Pinpoint the cell where the given text exists, returning its (X, Y) midpoint coordinate. 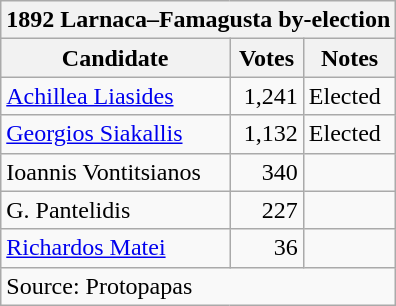
Ioannis Vontitsianos (116, 172)
Achillea Liasides (116, 96)
1,132 (267, 134)
36 (267, 248)
Georgios Siakallis (116, 134)
Richardos Matei (116, 248)
Votes (267, 58)
Source: Protopapas (198, 286)
1,241 (267, 96)
Candidate (116, 58)
1892 Larnaca–Famagusta by-election (198, 20)
G. Pantelidis (116, 210)
340 (267, 172)
227 (267, 210)
Notes (349, 58)
